Extract the [x, y] coordinate from the center of the cell holding the provided text.  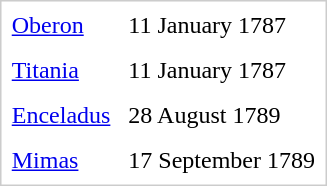
Mimas [61, 161]
28 August 1789 [222, 115]
Titania [61, 71]
Oberon [61, 25]
17 September 1789 [222, 161]
Enceladus [61, 115]
